Provide the (x, y) coordinate of the cell's center where the given text is located.  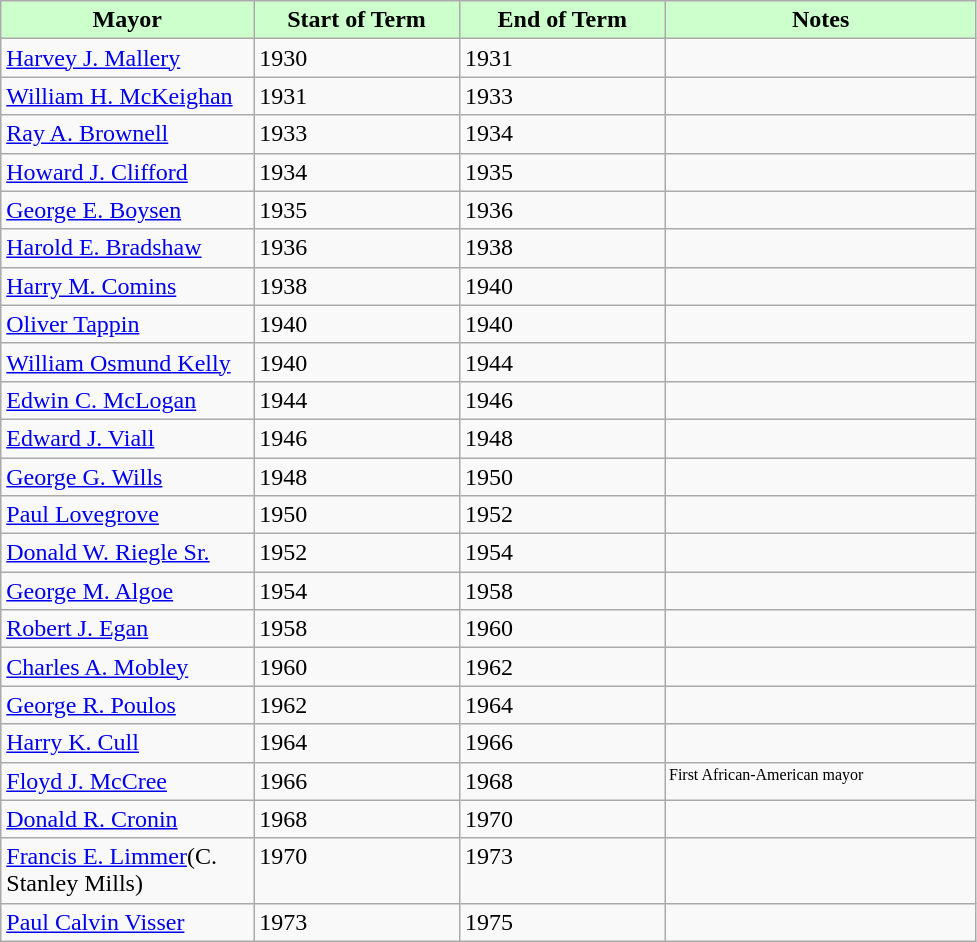
Harvey J. Mallery (128, 58)
William Osmund Kelly (128, 362)
Donald W. Riegle Sr. (128, 553)
George M. Algoe (128, 591)
Oliver Tappin (128, 324)
First African-American mayor (820, 781)
Paul Calvin Visser (128, 922)
Ray A. Brownell (128, 134)
Donald R. Cronin (128, 819)
Harry K. Cull (128, 743)
Mayor (128, 20)
Howard J. Clifford (128, 172)
George E. Boysen (128, 210)
Harold E. Bradshaw (128, 248)
George G. Wills (128, 477)
Edward J. Viall (128, 438)
William H. McKeighan (128, 96)
Paul Lovegrove (128, 515)
Floyd J. McCree (128, 781)
Robert J. Egan (128, 629)
Harry M. Comins (128, 286)
Francis E. Limmer(C. Stanley Mills) (128, 870)
Edwin C. McLogan (128, 400)
1930 (357, 58)
1975 (562, 922)
Notes (820, 20)
Charles A. Mobley (128, 667)
End of Term (562, 20)
Start of Term (357, 20)
George R. Poulos (128, 705)
